Capture the cell that displays the provided text and extract its (X, Y) central coordinate. 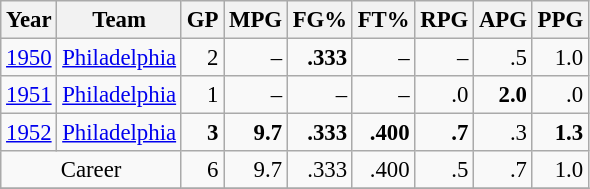
1.3 (560, 133)
APG (504, 20)
2 (202, 58)
1951 (29, 95)
2.0 (504, 95)
RPG (444, 20)
1 (202, 95)
GP (202, 20)
Team (119, 20)
.3 (504, 133)
1952 (29, 133)
FG% (320, 20)
MPG (256, 20)
1950 (29, 58)
PPG (560, 20)
Year (29, 20)
Career (92, 170)
3 (202, 133)
6 (202, 170)
FT% (384, 20)
